Pinpoint the cell where the given text exists, returning its [x, y] midpoint coordinate. 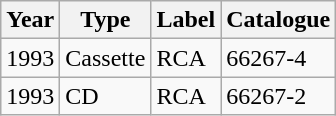
Cassette [106, 58]
CD [106, 96]
Type [106, 20]
Catalogue [278, 20]
66267-4 [278, 58]
Year [30, 20]
66267-2 [278, 96]
Label [186, 20]
